Scan for the cell matching the given text and deliver its (X, Y) coordinate at center. 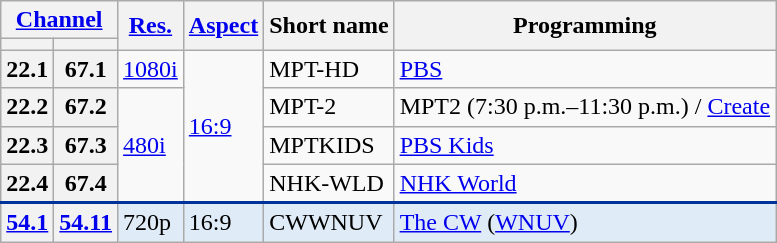
PBS (584, 69)
MPTKIDS (329, 145)
22.3 (28, 145)
Programming (584, 26)
NHK World (584, 184)
22.2 (28, 107)
PBS Kids (584, 145)
Res. (151, 26)
67.1 (86, 69)
54.1 (28, 222)
Channel (60, 20)
22.4 (28, 184)
MPT-HD (329, 69)
Short name (329, 26)
720p (151, 222)
54.11 (86, 222)
NHK-WLD (329, 184)
1080i (151, 69)
CWWNUV (329, 222)
MPT-2 (329, 107)
67.2 (86, 107)
22.1 (28, 69)
480i (151, 146)
67.4 (86, 184)
Aspect (223, 26)
67.3 (86, 145)
MPT2 (7:30 p.m.–11:30 p.m.) / Create (584, 107)
The CW (WNUV) (584, 222)
